Return (x, y) of the center of cell containing provided text 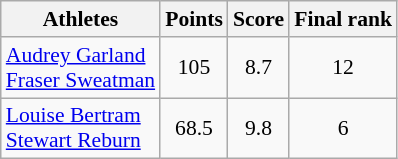
Audrey GarlandFraser Sweatman (80, 68)
Score (258, 19)
Final rank (343, 19)
9.8 (258, 128)
68.5 (194, 128)
8.7 (258, 68)
Athletes (80, 19)
6 (343, 128)
Louise BertramStewart Reburn (80, 128)
Points (194, 19)
12 (343, 68)
105 (194, 68)
